For the text-containing cell, return its midpoint in (X, Y) coordinate format. 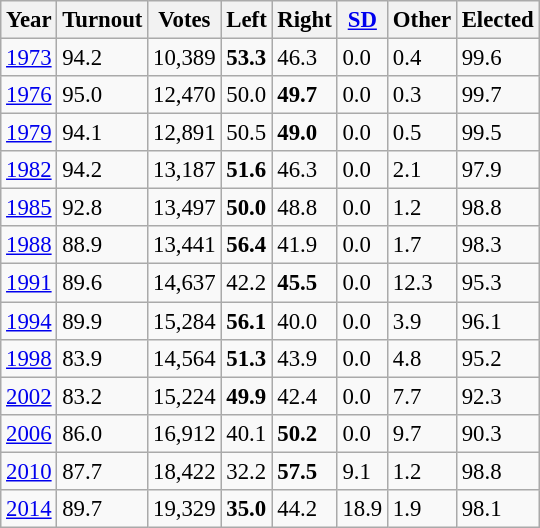
3.9 (422, 321)
40.1 (246, 433)
Other (422, 20)
35.0 (246, 509)
Year (29, 20)
43.9 (304, 358)
15,284 (184, 321)
98.1 (498, 509)
18,422 (184, 471)
13,441 (184, 245)
51.6 (246, 170)
49.9 (246, 396)
0.3 (422, 95)
Turnout (102, 20)
2010 (29, 471)
86.0 (102, 433)
99.7 (498, 95)
14,637 (184, 283)
2.1 (422, 170)
2002 (29, 396)
50.5 (246, 133)
7.7 (422, 396)
1979 (29, 133)
49.0 (304, 133)
90.3 (498, 433)
53.3 (246, 58)
94.1 (102, 133)
95.3 (498, 283)
1998 (29, 358)
9.7 (422, 433)
42.4 (304, 396)
Elected (498, 20)
1.7 (422, 245)
1985 (29, 208)
40.0 (304, 321)
12,470 (184, 95)
15,224 (184, 396)
1976 (29, 95)
Right (304, 20)
98.3 (498, 245)
0.4 (422, 58)
56.1 (246, 321)
14,564 (184, 358)
88.9 (102, 245)
56.4 (246, 245)
83.9 (102, 358)
1.9 (422, 509)
87.7 (102, 471)
Left (246, 20)
1988 (29, 245)
2006 (29, 433)
51.3 (246, 358)
2014 (29, 509)
42.2 (246, 283)
99.6 (498, 58)
18.9 (362, 509)
41.9 (304, 245)
0.5 (422, 133)
92.3 (498, 396)
95.2 (498, 358)
12,891 (184, 133)
4.8 (422, 358)
45.5 (304, 283)
13,187 (184, 170)
89.7 (102, 509)
12.3 (422, 283)
57.5 (304, 471)
83.2 (102, 396)
89.9 (102, 321)
96.1 (498, 321)
1973 (29, 58)
97.9 (498, 170)
9.1 (362, 471)
99.5 (498, 133)
44.2 (304, 509)
10,389 (184, 58)
1991 (29, 283)
Votes (184, 20)
1982 (29, 170)
32.2 (246, 471)
89.6 (102, 283)
19,329 (184, 509)
50.2 (304, 433)
1994 (29, 321)
48.8 (304, 208)
92.8 (102, 208)
13,497 (184, 208)
49.7 (304, 95)
SD (362, 20)
95.0 (102, 95)
16,912 (184, 433)
